Provide the (X, Y) coordinate of the cell's center where the given text is located.  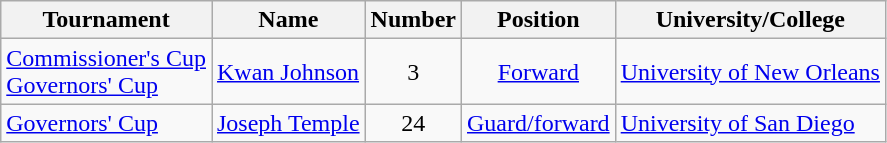
Number (413, 20)
Commissioner's Cup Governors' Cup (106, 72)
University of New Orleans (750, 72)
Forward (538, 72)
Joseph Temple (289, 123)
Governors' Cup (106, 123)
24 (413, 123)
University/College (750, 20)
Guard/forward (538, 123)
Name (289, 20)
Kwan Johnson (289, 72)
3 (413, 72)
University of San Diego (750, 123)
Tournament (106, 20)
Position (538, 20)
